From the cell containing the given text, extract its center point as (X, Y) coordinate. 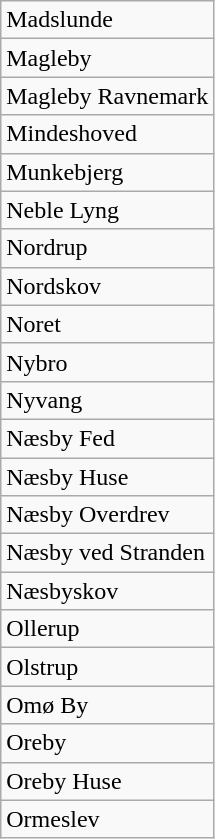
Næsby Overdrev (108, 515)
Madslunde (108, 20)
Oreby Huse (108, 781)
Næsby Fed (108, 438)
Næsby Huse (108, 477)
Nordskov (108, 286)
Munkebjerg (108, 172)
Mindeshoved (108, 134)
Næsby ved Stranden (108, 553)
Nybro (108, 362)
Neble Lyng (108, 210)
Omø By (108, 705)
Nordrup (108, 248)
Noret (108, 324)
Magleby (108, 58)
Nyvang (108, 400)
Ollerup (108, 629)
Olstrup (108, 667)
Magleby Ravnemark (108, 96)
Næsbyskov (108, 591)
Ormeslev (108, 819)
Oreby (108, 743)
